Search for the cell housing the specified text and yield its [X, Y] center coordinate. 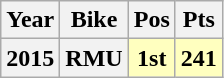
2015 [30, 58]
Pts [198, 20]
1st [152, 58]
Year [30, 20]
241 [198, 58]
Pos [152, 20]
RMU [94, 58]
Bike [94, 20]
